Scan for the cell matching the given text and deliver its [X, Y] coordinate at center. 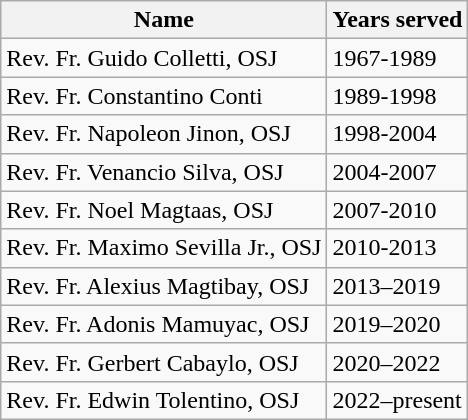
Rev. Fr. Alexius Magtibay, OSJ [164, 286]
Rev. Fr. Maximo Sevilla Jr., OSJ [164, 248]
1989-1998 [398, 96]
Name [164, 20]
2013–2019 [398, 286]
Rev. Fr. Noel Magtaas, OSJ [164, 210]
2004-2007 [398, 172]
2007-2010 [398, 210]
Rev. Fr. Napoleon Jinon, OSJ [164, 134]
Rev. Fr. Gerbert Cabaylo, OSJ [164, 362]
2019–2020 [398, 324]
Rev. Fr. Edwin Tolentino, OSJ [164, 400]
1967-1989 [398, 58]
2010-2013 [398, 248]
Rev. Fr. Adonis Mamuyac, OSJ [164, 324]
1998-2004 [398, 134]
Rev. Fr. Venancio Silva, OSJ [164, 172]
Years served [398, 20]
2022–present [398, 400]
Rev. Fr. Constantino Conti [164, 96]
2020–2022 [398, 362]
Rev. Fr. Guido Colletti, OSJ [164, 58]
